Provide the [X, Y] coordinate of the cell's center where the given text is located.  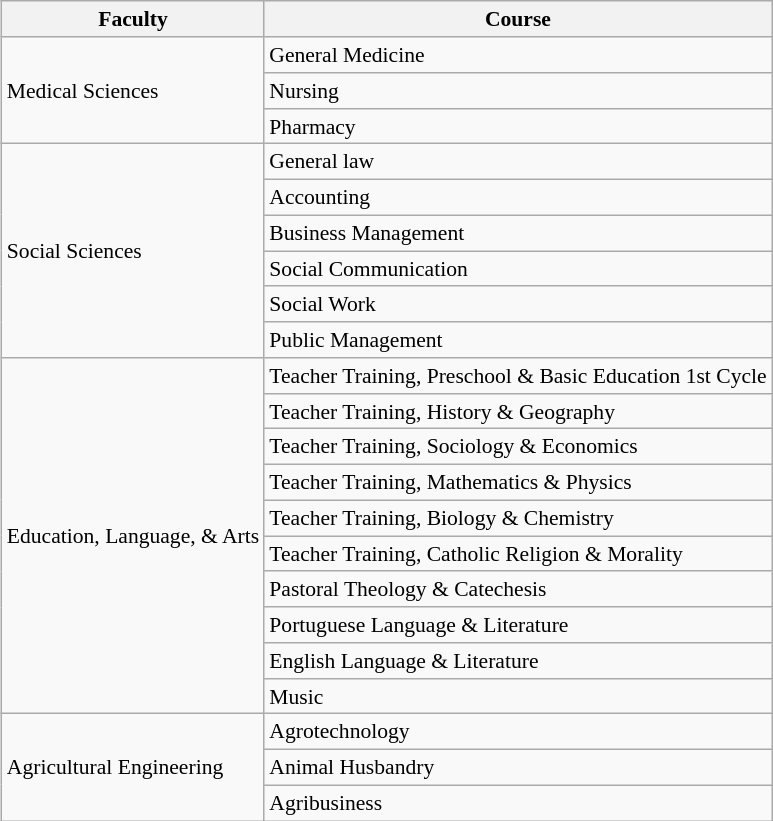
Teacher Training, Mathematics & Physics [518, 482]
General law [518, 162]
Teacher Training, History & Geography [518, 411]
Agrotechnology [518, 732]
Music [518, 696]
Accounting [518, 197]
Teacher Training, Sociology & Economics [518, 447]
Agricultural Engineering [133, 768]
Medical Sciences [133, 90]
Education, Language, & Arts [133, 536]
English Language & Literature [518, 661]
Portuguese Language & Literature [518, 625]
Nursing [518, 91]
Teacher Training, Catholic Religion & Morality [518, 554]
Social Communication [518, 269]
Business Management [518, 233]
Faculty [133, 19]
Social Sciences [133, 251]
Course [518, 19]
Social Work [518, 304]
Teacher Training, Preschool & Basic Education 1st Cycle [518, 376]
General Medicine [518, 55]
Pharmacy [518, 126]
Agribusiness [518, 803]
Pastoral Theology & Catechesis [518, 589]
Animal Husbandry [518, 767]
Teacher Training, Biology & Chemistry [518, 518]
Public Management [518, 340]
